From the cell containing the given text, extract its center point as [X, Y] coordinate. 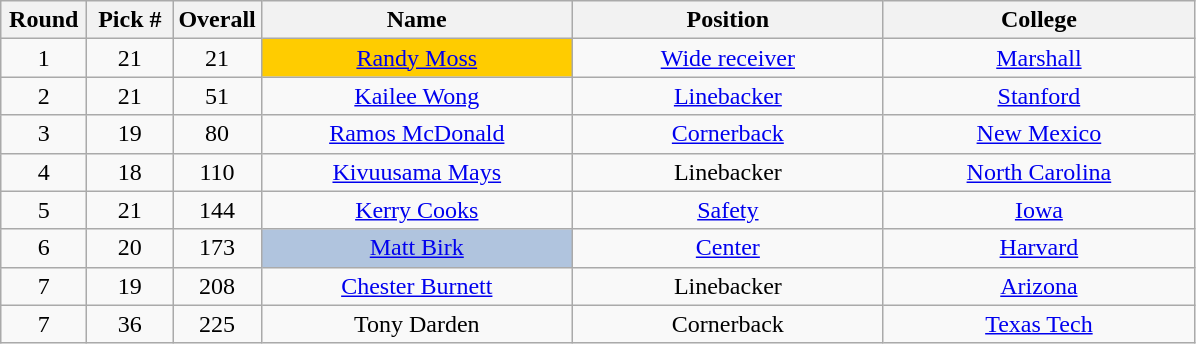
18 [130, 172]
Tony Darden [416, 324]
New Mexico [1038, 134]
Center [728, 248]
Randy Moss [416, 58]
Name [416, 20]
Iowa [1038, 210]
Harvard [1038, 248]
College [1038, 20]
Kerry Cooks [416, 210]
1 [44, 58]
Round [44, 20]
3 [44, 134]
Overall [217, 20]
Texas Tech [1038, 324]
208 [217, 286]
5 [44, 210]
Wide receiver [728, 58]
Chester Burnett [416, 286]
36 [130, 324]
Safety [728, 210]
2 [44, 96]
Ramos McDonald [416, 134]
80 [217, 134]
Marshall [1038, 58]
20 [130, 248]
Kivuusama Mays [416, 172]
Matt Birk [416, 248]
225 [217, 324]
Kailee Wong [416, 96]
Pick # [130, 20]
North Carolina [1038, 172]
4 [44, 172]
Position [728, 20]
173 [217, 248]
6 [44, 248]
51 [217, 96]
Arizona [1038, 286]
110 [217, 172]
144 [217, 210]
Stanford [1038, 96]
